Determine the (x, y) coordinate at the center of the cell enclosing the given text.  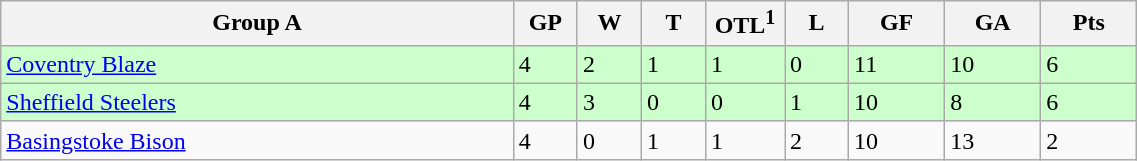
GP (545, 24)
T (673, 24)
L (816, 24)
W (609, 24)
GF (897, 24)
GA (993, 24)
Coventry Blaze (258, 64)
8 (993, 102)
Group A (258, 24)
13 (993, 140)
3 (609, 102)
Pts (1089, 24)
OTL1 (744, 24)
11 (897, 64)
Basingstoke Bison (258, 140)
Sheffield Steelers (258, 102)
